Provide the (X, Y) coordinate of the cell's center where the given text is located.  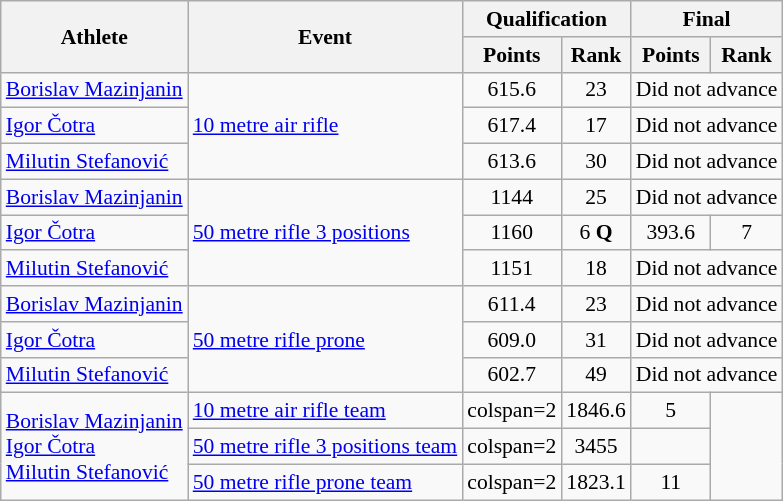
1823.1 (596, 482)
1144 (512, 197)
609.0 (512, 340)
25 (596, 197)
7 (747, 233)
31 (596, 340)
5 (671, 411)
18 (596, 269)
6 Q (596, 233)
30 (596, 162)
613.6 (512, 162)
611.4 (512, 304)
50 metre rifle 3 positions (325, 232)
Final (707, 19)
1160 (512, 233)
602.7 (512, 375)
50 metre rifle 3 positions team (325, 447)
617.4 (512, 126)
49 (596, 375)
1846.6 (596, 411)
Qualification (546, 19)
50 metre rifle prone (325, 340)
615.6 (512, 90)
3455 (596, 447)
Borislav MazinjaninIgor ČotraMilutin Stefanović (94, 446)
11 (671, 482)
Athlete (94, 36)
17 (596, 126)
10 metre air rifle (325, 126)
Event (325, 36)
10 metre air rifle team (325, 411)
50 metre rifle prone team (325, 482)
393.6 (671, 233)
1151 (512, 269)
